Return [x, y] of the center of cell containing provided text 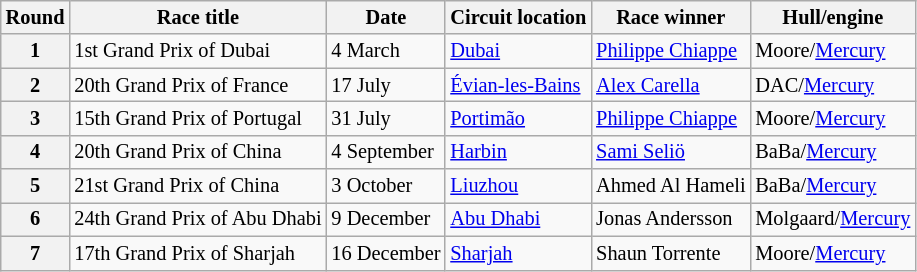
Molgaard/Mercury [832, 219]
17 July [386, 85]
Portimão [518, 118]
3 [36, 118]
Race title [198, 17]
6 [36, 219]
Ahmed Al Hameli [670, 186]
15th Grand Prix of Portugal [198, 118]
Race winner [670, 17]
7 [36, 253]
3 October [386, 186]
Hull/engine [832, 17]
4 September [386, 152]
1 [36, 51]
Dubai [518, 51]
4 March [386, 51]
Alex Carella [670, 85]
9 December [386, 219]
DAC/Mercury [832, 85]
Liuzhou [518, 186]
16 December [386, 253]
Circuit location [518, 17]
21st Grand Prix of China [198, 186]
Date [386, 17]
1st Grand Prix of Dubai [198, 51]
Round [36, 17]
Harbin [518, 152]
Shaun Torrente [670, 253]
Évian-les-Bains [518, 85]
17th Grand Prix of Sharjah [198, 253]
Jonas Andersson [670, 219]
20th Grand Prix of China [198, 152]
24th Grand Prix of Abu Dhabi [198, 219]
20th Grand Prix of France [198, 85]
4 [36, 152]
2 [36, 85]
Sharjah [518, 253]
5 [36, 186]
Abu Dhabi [518, 219]
Sami Seliö [670, 152]
31 July [386, 118]
